Pinpoint the cell where the given text exists, returning its [x, y] midpoint coordinate. 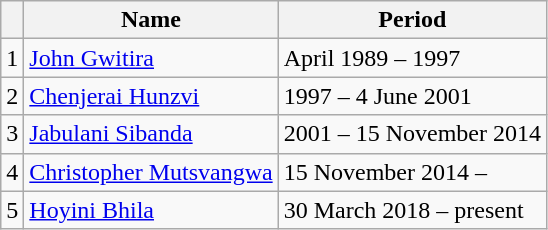
30 March 2018 – present [412, 210]
2 [12, 96]
3 [12, 134]
15 November 2014 – [412, 172]
Hoyini Bhila [151, 210]
Chenjerai Hunzvi [151, 96]
April 1989 – 1997 [412, 58]
5 [12, 210]
Period [412, 20]
1997 – 4 June 2001 [412, 96]
Name [151, 20]
John Gwitira [151, 58]
4 [12, 172]
2001 – 15 November 2014 [412, 134]
1 [12, 58]
Christopher Mutsvangwa [151, 172]
Jabulani Sibanda [151, 134]
